Output the [x, y] coordinate of the center of the cell containing the given text.  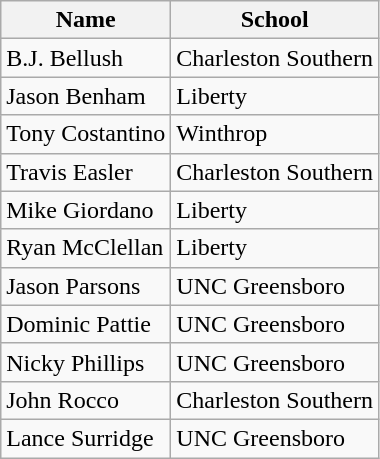
Lance Surridge [86, 438]
Mike Giordano [86, 210]
Ryan McClellan [86, 248]
School [275, 20]
Jason Benham [86, 96]
Tony Costantino [86, 134]
John Rocco [86, 400]
Winthrop [275, 134]
Nicky Phillips [86, 362]
Travis Easler [86, 172]
B.J. Bellush [86, 58]
Dominic Pattie [86, 324]
Jason Parsons [86, 286]
Name [86, 20]
